Provide the (x, y) coordinate of the cell's center where the given text is located.  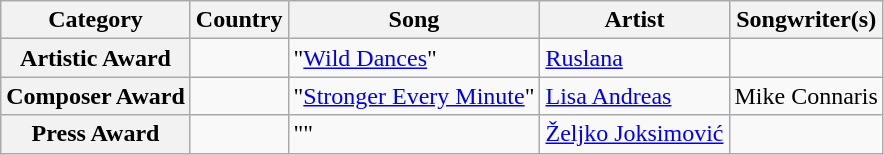
Song (414, 20)
Category (96, 20)
Artist (634, 20)
Composer Award (96, 96)
Željko Joksimović (634, 134)
"Stronger Every Minute" (414, 96)
Ruslana (634, 58)
Press Award (96, 134)
Artistic Award (96, 58)
Mike Connaris (806, 96)
Country (239, 20)
"" (414, 134)
"Wild Dances" (414, 58)
Lisa Andreas (634, 96)
Songwriter(s) (806, 20)
